Pinpoint the cell where the given text exists, returning its (x, y) midpoint coordinate. 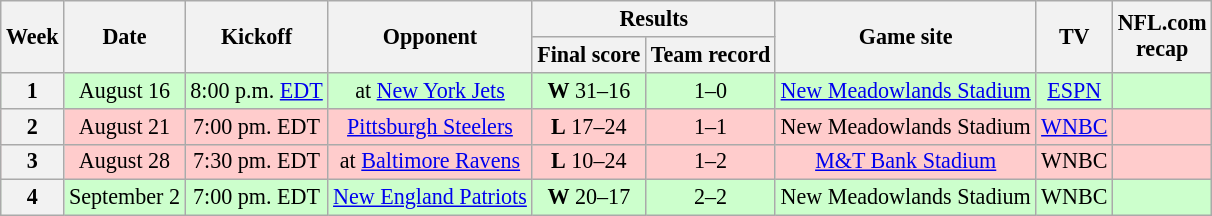
at New York Jets (430, 90)
at Baltimore Ravens (430, 162)
L 17–24 (589, 126)
TV (1074, 36)
L 10–24 (589, 162)
1 (32, 90)
Team record (711, 54)
Kickoff (256, 36)
August 21 (124, 126)
1–0 (711, 90)
Final score (589, 54)
1–1 (711, 126)
8:00 p.m. EDT (256, 90)
ESPN (1074, 90)
NFL.comrecap (1162, 36)
2 (32, 126)
7:30 pm. EDT (256, 162)
Week (32, 36)
August 16 (124, 90)
4 (32, 198)
W 20–17 (589, 198)
September 2 (124, 198)
Game site (906, 36)
Results (654, 18)
Opponent (430, 36)
2–2 (711, 198)
1–2 (711, 162)
Date (124, 36)
August 28 (124, 162)
M&T Bank Stadium (906, 162)
Pittsburgh Steelers (430, 126)
New England Patriots (430, 198)
3 (32, 162)
W 31–16 (589, 90)
